Return [X, Y] of the center of cell containing provided text 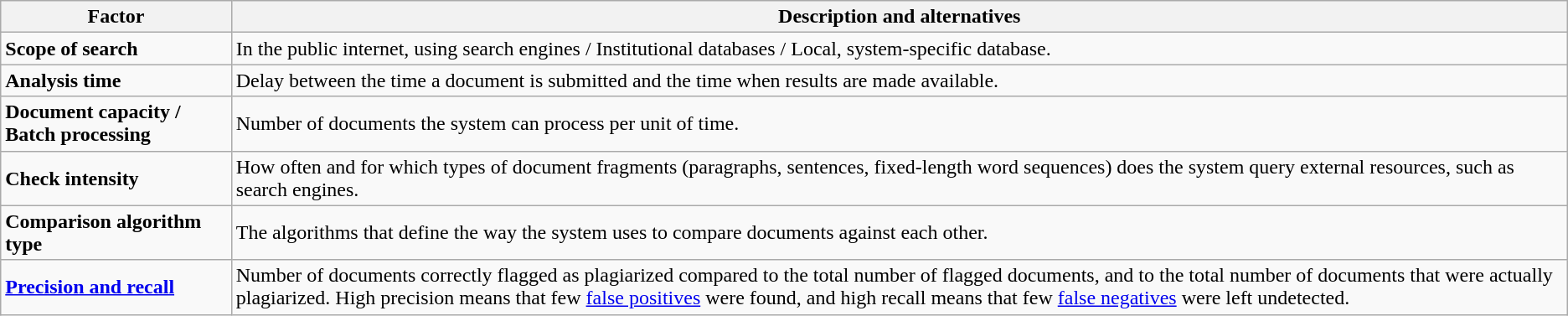
Comparison algorithm type [116, 233]
Analysis time [116, 80]
Delay between the time a document is submitted and the time when results are made available. [900, 80]
Factor [116, 17]
Precision and recall [116, 287]
Number of documents the system can process per unit of time. [900, 124]
Description and alternatives [900, 17]
Scope of search [116, 49]
Document capacity / Batch processing [116, 124]
The algorithms that define the way the system uses to compare documents against each other. [900, 233]
In the public internet, using search engines / Institutional databases / Local, system-specific database. [900, 49]
Check intensity [116, 178]
